Scan for the cell matching the given text and deliver its [X, Y] coordinate at center. 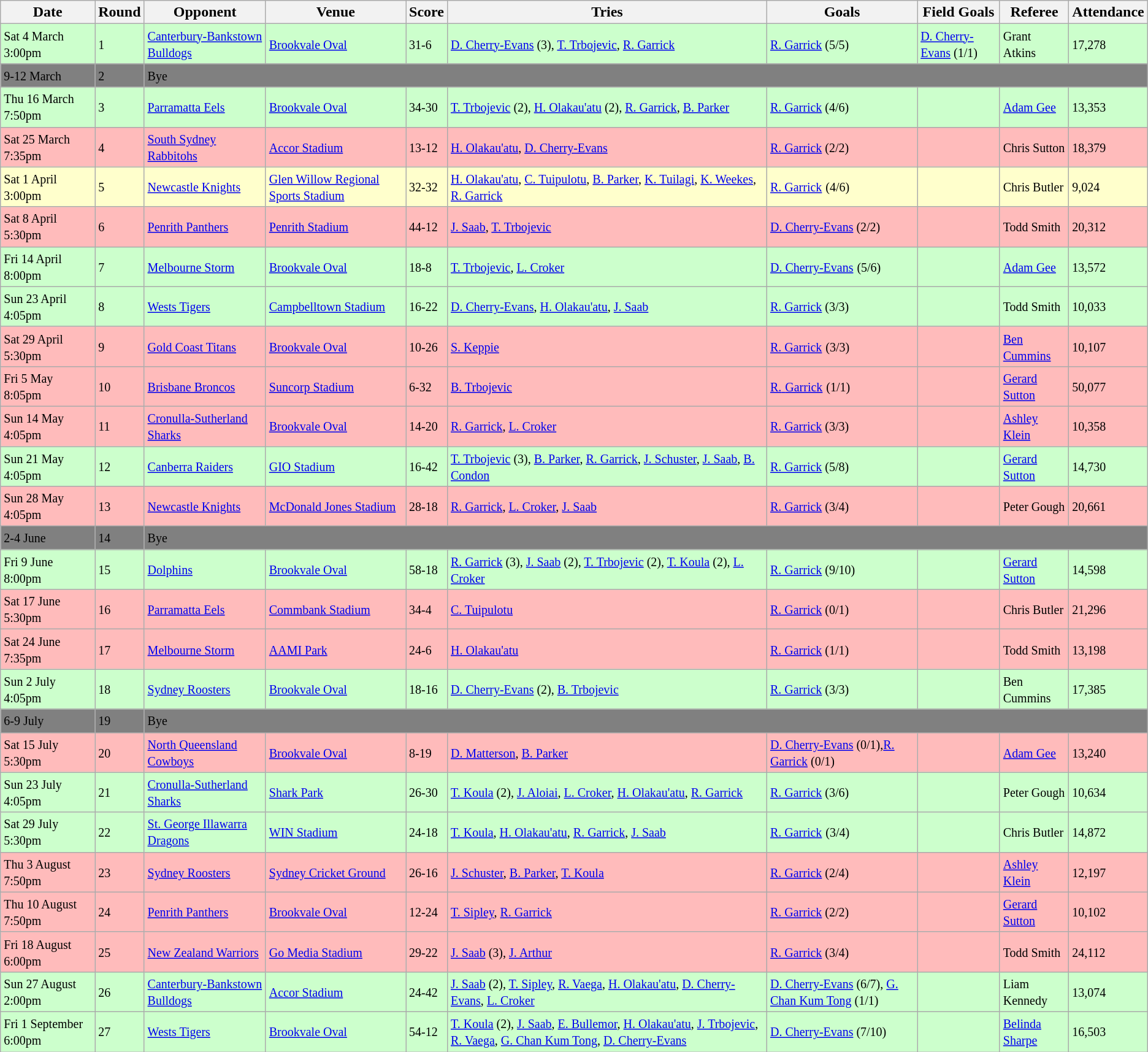
18 [120, 689]
H. Olakau'atu [607, 649]
Belinda Sharpe [1034, 1032]
North Queensland Cowboys [205, 752]
34-4 [427, 610]
Sun 23 July 4:05pm [48, 793]
16-22 [427, 307]
18-16 [427, 689]
17 [120, 649]
Fri 5 May 8:05pm [48, 386]
B. Trbojevic [607, 386]
9-12 March [48, 75]
Sun 28 May 4:05pm [48, 507]
44-12 [427, 227]
D. Cherry-Evans (0/1),R. Garrick (0/1) [841, 752]
17,278 [1108, 44]
10,634 [1108, 793]
16,503 [1108, 1032]
Sat 1 April 3:00pm [48, 186]
R. Garrick (3), J. Saab (2), T. Trbojevic (2), T. Koula (2), L. Croker [607, 569]
T. Trbojevic, L. Croker [607, 266]
13,198 [1108, 649]
D. Cherry-Evans, H. Olakau'atu, J. Saab [607, 307]
13 [120, 507]
4 [120, 147]
16 [120, 610]
18,379 [1108, 147]
R. Garrick (2/4) [841, 872]
10,102 [1108, 912]
9 [120, 346]
D. Matterson, B. Parker [607, 752]
Campbelltown Stadium [335, 307]
14-20 [427, 426]
J. Saab (2), T. Sipley, R. Vaega, H. Olakau'atu, D. Cherry-Evans, L. Croker [607, 991]
J. Schuster, B. Parker, T. Koula [607, 872]
D. Cherry-Evans (6/7), G. Chan Kum Tong (1/1) [841, 991]
Sun 2 July 4:05pm [48, 689]
Attendance [1108, 12]
Sat 15 July 5:30pm [48, 752]
Dolphins [205, 569]
GIO Stadium [335, 466]
D. Cherry-Evans (3), T. Trbojevic, R. Garrick [607, 44]
13,240 [1108, 752]
R. Garrick, L. Croker [607, 426]
1 [120, 44]
Score [427, 12]
8 [120, 307]
13,353 [1108, 107]
54-12 [427, 1032]
Field Goals [959, 12]
12 [120, 466]
26-30 [427, 793]
Fri 18 August 6:00pm [48, 952]
Sun 23 April 4:05pm [48, 307]
6-9 July [48, 721]
5 [120, 186]
Venue [335, 12]
AAMI Park [335, 649]
9,024 [1108, 186]
14,730 [1108, 466]
Sydney Cricket Ground [335, 872]
McDonald Jones Stadium [335, 507]
D. Cherry-Evans (2), B. Trbojevic [607, 689]
Thu 16 March 7:50pm [48, 107]
T. Sipley, R. Garrick [607, 912]
Sat 24 June 7:35pm [48, 649]
Fri 1 September 6:00pm [48, 1032]
H. Olakau'atu, D. Cherry-Evans [607, 147]
Grant Atkins [1034, 44]
Round [120, 12]
10,033 [1108, 307]
D. Cherry-Evans (5/6) [841, 266]
Date [48, 12]
Sat 8 April 5:30pm [48, 227]
Sat 4 March 3:00pm [48, 44]
Sun 14 May 4:05pm [48, 426]
25 [120, 952]
22 [120, 832]
31-6 [427, 44]
R. Garrick (9/10) [841, 569]
Commbank Stadium [335, 610]
Suncorp Stadium [335, 386]
J. Saab (3), J. Arthur [607, 952]
29-22 [427, 952]
17,385 [1108, 689]
S. Keppie [607, 346]
13,074 [1108, 991]
H. Olakau'atu, C. Tuipulotu, B. Parker, K. Tuilagi, K. Weekes, R. Garrick [607, 186]
Sat 29 July 5:30pm [48, 832]
24-6 [427, 649]
Sat 17 June 5:30pm [48, 610]
24 [120, 912]
21,296 [1108, 610]
T. Koula (2), J. Saab, E. Bullemor, H. Olakau'atu, J. Trbojevic, R. Vaega, G. Chan Kum Tong, D. Cherry-Evans [607, 1032]
50,077 [1108, 386]
24-42 [427, 991]
South Sydney Rabbitohs [205, 147]
26-16 [427, 872]
Fri 9 June 8:00pm [48, 569]
8-19 [427, 752]
Opponent [205, 12]
12,197 [1108, 872]
Gold Coast Titans [205, 346]
Sun 27 August 2:00pm [48, 991]
10-26 [427, 346]
3 [120, 107]
24,112 [1108, 952]
Shark Park [335, 793]
Go Media Stadium [335, 952]
28-18 [427, 507]
T. Koula, H. Olakau'atu, R. Garrick, J. Saab [607, 832]
New Zealand Warriors [205, 952]
R. Garrick (0/1) [841, 610]
26 [120, 991]
27 [120, 1032]
St. George Illawarra Dragons [205, 832]
T. Koula (2), J. Aloiai, L. Croker, H. Olakau'atu, R. Garrick [607, 793]
Canberra Raiders [205, 466]
14,598 [1108, 569]
Glen Willow Regional Sports Stadium [335, 186]
19 [120, 721]
14 [120, 538]
11 [120, 426]
Sun 21 May 4:05pm [48, 466]
R. Garrick (3/6) [841, 793]
24-18 [427, 832]
20,312 [1108, 227]
6 [120, 227]
16-42 [427, 466]
6-32 [427, 386]
WIN Stadium [335, 832]
10,358 [1108, 426]
32-32 [427, 186]
Chris Sutton [1034, 147]
2 [120, 75]
Goals [841, 12]
Liam Kennedy [1034, 991]
Referee [1034, 12]
18-8 [427, 266]
Brisbane Broncos [205, 386]
J. Saab, T. Trbojevic [607, 227]
10 [120, 386]
R. Garrick, L. Croker, J. Saab [607, 507]
Thu 10 August 7:50pm [48, 912]
2-4 June [48, 538]
21 [120, 793]
T. Trbojevic (2), H. Olakau'atu (2), R. Garrick, B. Parker [607, 107]
Fri 14 April 8:00pm [48, 266]
23 [120, 872]
10,107 [1108, 346]
Tries [607, 12]
Sat 29 April 5:30pm [48, 346]
20 [120, 752]
14,872 [1108, 832]
D. Cherry-Evans (2/2) [841, 227]
7 [120, 266]
13-12 [427, 147]
Sat 25 March 7:35pm [48, 147]
R. Garrick (5/8) [841, 466]
D. Cherry-Evans (1/1) [959, 44]
34-30 [427, 107]
Penrith Stadium [335, 227]
D. Cherry-Evans (7/10) [841, 1032]
58-18 [427, 569]
R. Garrick (5/5) [841, 44]
15 [120, 569]
12-24 [427, 912]
C. Tuipulotu [607, 610]
13,572 [1108, 266]
Thu 3 August 7:50pm [48, 872]
T. Trbojevic (3), B. Parker, R. Garrick, J. Schuster, J. Saab, B. Condon [607, 466]
20,661 [1108, 507]
